For the text-containing cell, return its midpoint in [X, Y] coordinate format. 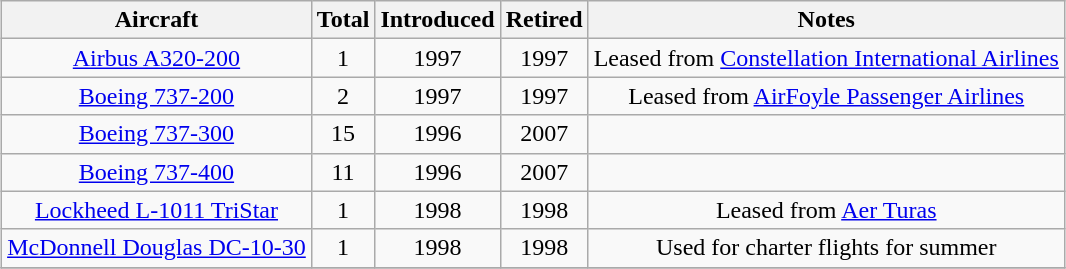
11 [343, 172]
Boeing 737-200 [157, 96]
Boeing 737-300 [157, 134]
Leased from AirFoyle Passenger Airlines [826, 96]
15 [343, 134]
Total [343, 20]
Retired [544, 20]
McDonnell Douglas DC-10-30 [157, 248]
Leased from Aer Turas [826, 210]
Lockheed L-1011 TriStar [157, 210]
Boeing 737-400 [157, 172]
Leased from Constellation International Airlines [826, 58]
Used for charter flights for summer [826, 248]
Aircraft [157, 20]
2 [343, 96]
Notes [826, 20]
Airbus A320-200 [157, 58]
Introduced [438, 20]
